Scan for the cell matching the given text and deliver its [X, Y] coordinate at center. 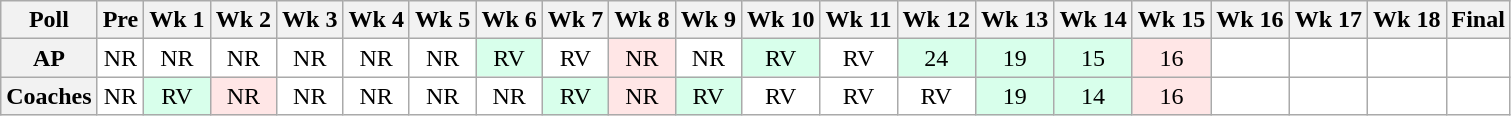
Wk 3 [310, 20]
Final [1478, 20]
Wk 2 [243, 20]
Pre [120, 20]
Wk 7 [575, 20]
Wk 11 [858, 20]
Wk 8 [642, 20]
Wk 18 [1407, 20]
Wk 13 [1014, 20]
Wk 4 [376, 20]
Coaches [49, 96]
Wk 10 [781, 20]
Wk 6 [509, 20]
Wk 9 [708, 20]
AP [49, 58]
Wk 14 [1093, 20]
Wk 16 [1250, 20]
Wk 1 [177, 20]
Wk 5 [442, 20]
Poll [49, 20]
14 [1093, 96]
Wk 17 [1328, 20]
15 [1093, 58]
24 [936, 58]
Wk 15 [1171, 20]
Wk 12 [936, 20]
